Return [x, y] of the center of cell containing provided text 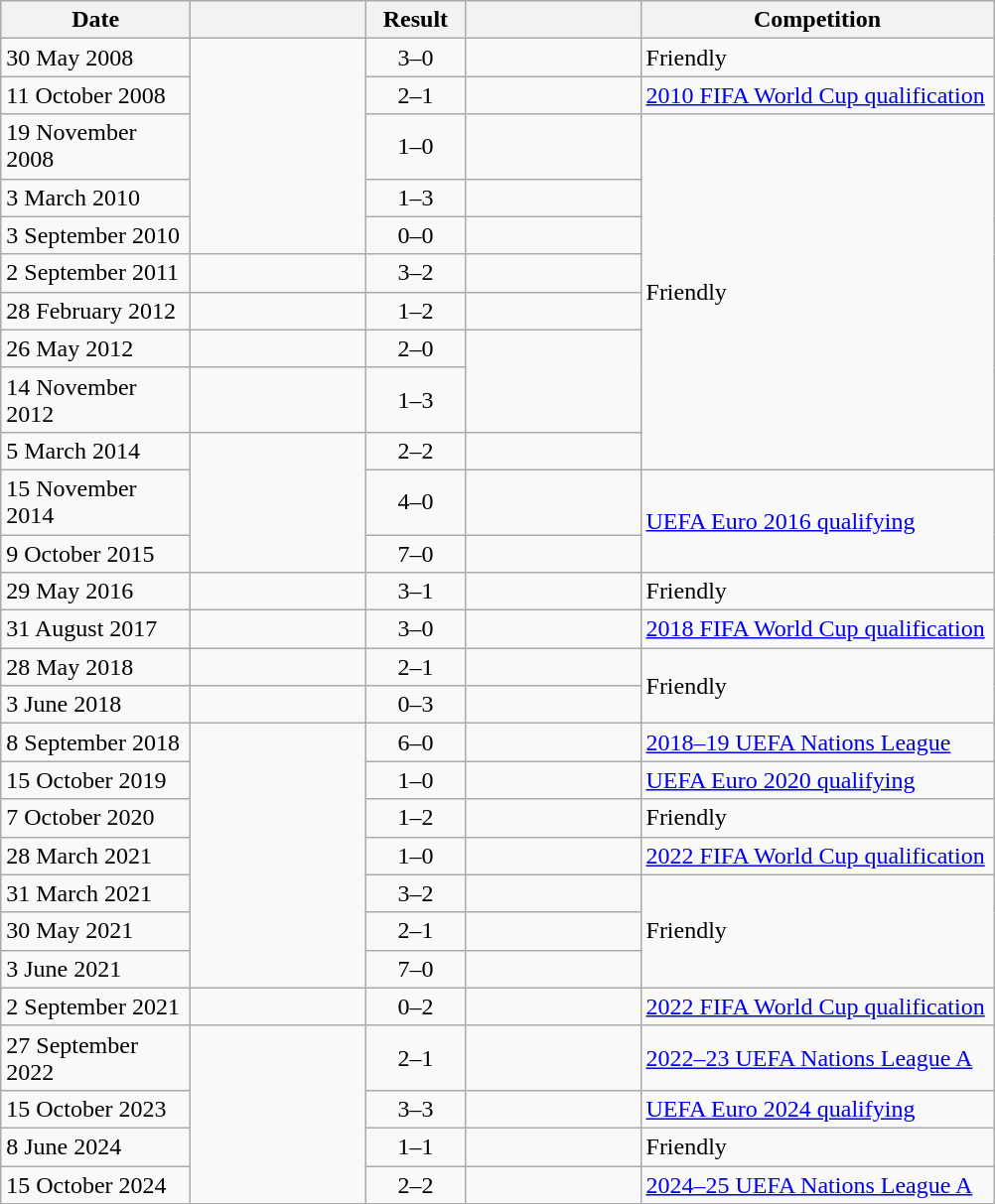
30 May 2008 [95, 58]
2018 FIFA World Cup qualification [817, 629]
2010 FIFA World Cup qualification [817, 95]
Competition [817, 20]
2018–19 UEFA Nations League [817, 742]
11 October 2008 [95, 95]
31 March 2021 [95, 893]
28 March 2021 [95, 856]
UEFA Euro 2020 qualifying [817, 780]
7 October 2020 [95, 818]
Date [95, 20]
8 June 2024 [95, 1146]
Result [415, 20]
27 September 2022 [95, 1058]
15 October 2023 [95, 1109]
1–1 [415, 1146]
0–2 [415, 1006]
3 June 2018 [95, 705]
2024–25 UEFA Nations League A [817, 1184]
3 September 2010 [95, 235]
3 March 2010 [95, 198]
UEFA Euro 2016 qualifying [817, 520]
26 May 2012 [95, 348]
8 September 2018 [95, 742]
28 February 2012 [95, 311]
15 November 2014 [95, 502]
2 September 2021 [95, 1006]
3–3 [415, 1109]
2 September 2011 [95, 273]
0–3 [415, 705]
28 May 2018 [95, 667]
9 October 2015 [95, 553]
3–1 [415, 592]
2022–23 UEFA Nations League A [817, 1058]
30 May 2021 [95, 931]
29 May 2016 [95, 592]
6–0 [415, 742]
4–0 [415, 502]
15 October 2024 [95, 1184]
0–0 [415, 235]
UEFA Euro 2024 qualifying [817, 1109]
15 October 2019 [95, 780]
5 March 2014 [95, 451]
3 June 2021 [95, 969]
19 November 2008 [95, 147]
31 August 2017 [95, 629]
2–0 [415, 348]
14 November 2012 [95, 399]
